Extract the [x, y] coordinate from the center of the cell holding the provided text.  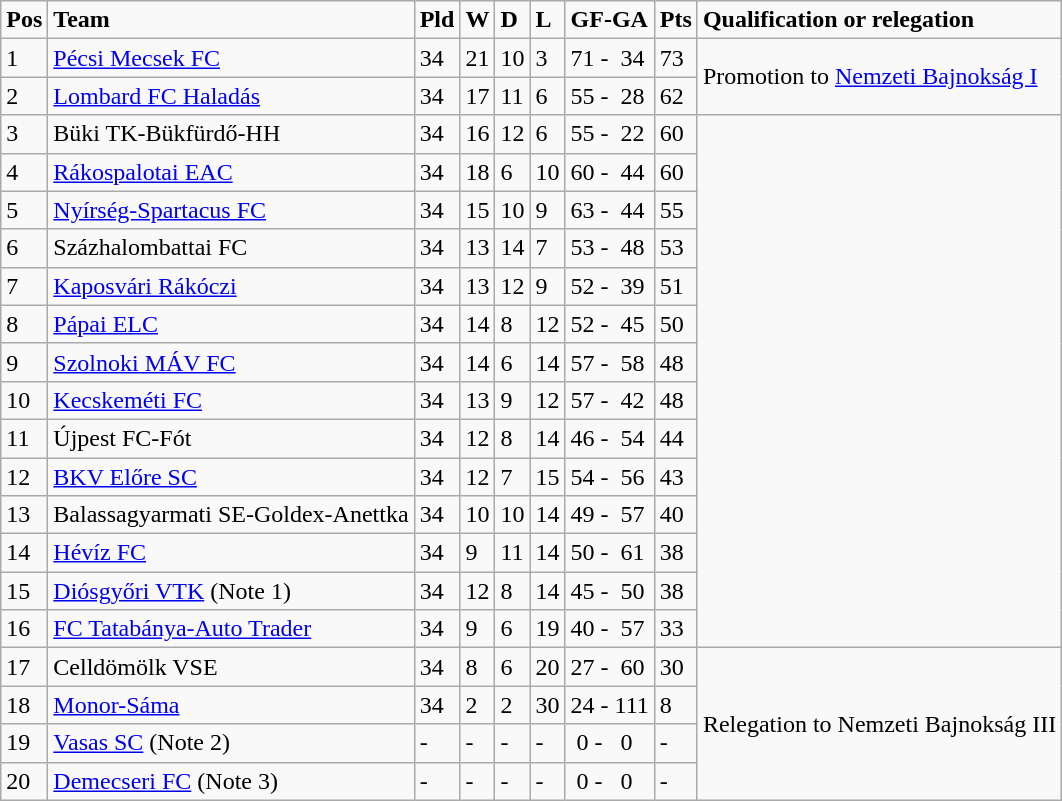
40 - 57 [610, 629]
46 - 54 [610, 438]
1 [24, 58]
Pts [676, 20]
55 [676, 210]
W [478, 20]
44 [676, 438]
45 - 50 [610, 591]
Team [231, 20]
21 [478, 58]
53 [676, 248]
Nyírség-Spartacus FC [231, 210]
Diósgyőri VTK (Note 1) [231, 591]
73 [676, 58]
55 - 28 [610, 96]
4 [24, 172]
Qualification or relegation [879, 20]
Vasas SC (Note 2) [231, 743]
52 - 45 [610, 324]
Kecskeméti FC [231, 400]
52 - 39 [610, 286]
Monor-Sáma [231, 705]
71 - 34 [610, 58]
57 - 58 [610, 362]
D [512, 20]
BKV Előre SC [231, 477]
Celldömölk VSE [231, 667]
Rákospalotai EAC [231, 172]
49 - 57 [610, 515]
Kaposvári Rákóczi [231, 286]
Lombard FC Haladás [231, 96]
54 - 56 [610, 477]
24 - 111 [610, 705]
Relegation to Nemzeti Bajnokság III [879, 724]
Pld [437, 20]
62 [676, 96]
Demecseri FC (Note 3) [231, 781]
Balassagyarmati SE-Goldex-Anettka [231, 515]
Pápai ELC [231, 324]
50 [676, 324]
50 - 61 [610, 553]
43 [676, 477]
Pécsi Mecsek FC [231, 58]
5 [24, 210]
57 - 42 [610, 400]
40 [676, 515]
Újpest FC-Fót [231, 438]
53 - 48 [610, 248]
L [548, 20]
63 - 44 [610, 210]
Pos [24, 20]
FC Tatabánya-Auto Trader [231, 629]
Hévíz FC [231, 553]
51 [676, 286]
Százhalombattai FC [231, 248]
27 - 60 [610, 667]
33 [676, 629]
60 - 44 [610, 172]
Szolnoki MÁV FC [231, 362]
Promotion to Nemzeti Bajnokság I [879, 77]
GF-GA [610, 20]
55 - 22 [610, 134]
Büki TK-Bükfürdő-HH [231, 134]
